Search for the cell housing the specified text and yield its [x, y] center coordinate. 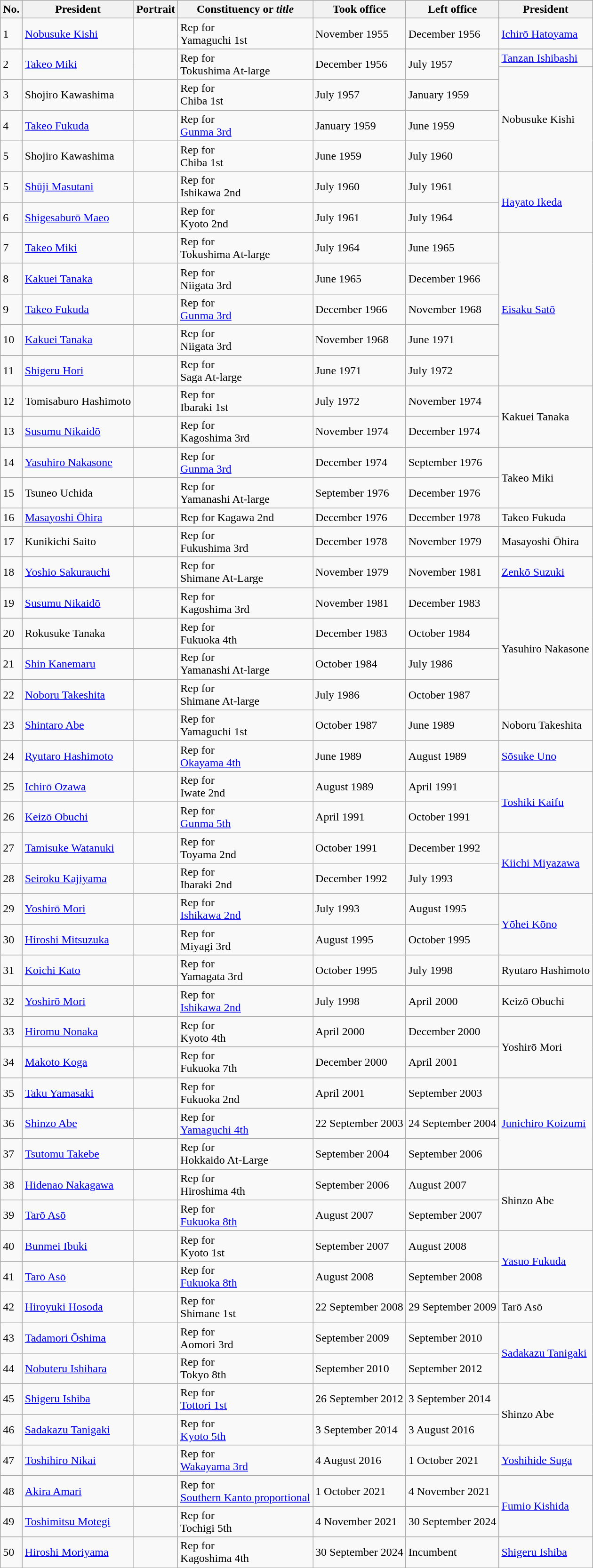
Shin Kanemaru [78, 664]
12 [11, 401]
Sōsuke Uno [546, 756]
Tamisuke Watanuki [78, 847]
November 1955 [360, 34]
Toshihiro Nikai [78, 1460]
Eisaku Satō [546, 309]
Kiichi Miyazawa [546, 863]
Left office [452, 9]
Rep forFukuoka 7th [246, 1062]
27 [11, 847]
Kunikichi Saito [78, 541]
Rep forTokyo 8th [246, 1369]
16 [11, 517]
Rokusuke Tanaka [78, 634]
Rep forFukuoka 4th [246, 634]
Taku Yamasaki [78, 1093]
Fumio Kishida [546, 1506]
Rep forIbaraki 1st [246, 401]
Rep forToyama 2nd [246, 847]
Incumbent [452, 1552]
11 [11, 370]
Nobuteru Ishihara [78, 1369]
Shigeru Hori [78, 370]
18 [11, 572]
Koichi Kato [78, 971]
Took office [360, 9]
Yoshihide Suga [546, 1460]
44 [11, 1369]
21 [11, 664]
8 [11, 279]
Portrait [156, 9]
Rep forYamaguchi 4th [246, 1123]
Yoshio Sakurauchi [78, 572]
50 [11, 1552]
32 [11, 1001]
38 [11, 1184]
Junichiro Koizumi [546, 1123]
Rep forSaga At-large [246, 370]
39 [11, 1215]
Ichirō Hatoyama [546, 34]
Yasuo Fukuda [546, 1261]
49 [11, 1521]
Tsutomu Takebe [78, 1154]
Tsuneo Uchida [78, 493]
Bunmei Ibuki [78, 1246]
Hiroshi Mitsuzuka [78, 940]
Hiroyuki Hosoda [78, 1307]
40 [11, 1246]
37 [11, 1154]
29 [11, 909]
September 2008 [452, 1277]
Rep forIwate 2nd [246, 786]
Yōhei Kōno [546, 925]
24 [11, 756]
15 [11, 493]
September 2009 [360, 1338]
29 September 2009 [452, 1307]
Seiroku Kajiyama [78, 878]
Rep forKyoto 4th [246, 1032]
Rep forHiroshima 4th [246, 1184]
Rep forKyoto 5th [246, 1430]
Hayato Ikeda [546, 202]
Shigesaburō Maeo [78, 217]
1 [11, 34]
Rep forAomori 3rd [246, 1338]
26 September 2012 [360, 1399]
Rep forGunma 5th [246, 817]
Rep forShimane At-Large [246, 572]
Tadamori Ōshima [78, 1338]
10 [11, 340]
7 [11, 248]
43 [11, 1338]
Akira Amari [78, 1491]
Toshiki Kaifu [546, 802]
Rep forTochigi 5th [246, 1521]
Rep forFukushima 3rd [246, 541]
Rep forTottori 1st [246, 1399]
30 [11, 940]
26 [11, 817]
Rep forKagoshima 4th [246, 1552]
Constituency or title [246, 9]
Hiroshi Moriyama [78, 1552]
31 [11, 971]
Ichirō Ozawa [78, 786]
28 [11, 878]
No. [11, 9]
4 August 2016 [360, 1460]
19 [11, 603]
47 [11, 1460]
Makoto Koga [78, 1062]
Shintaro Abe [78, 725]
Rep forHokkaido At-Large [246, 1154]
September 2003 [452, 1093]
24 September 2004 [452, 1123]
Rep forIbaraki 2nd [246, 878]
September 2012 [452, 1369]
Rep forKyoto 2nd [246, 217]
23 [11, 725]
Hiromu Nonaka [78, 1032]
Rep for Kagawa 2nd [246, 517]
Rep forOkayama 4th [246, 756]
22 [11, 695]
48 [11, 1491]
Hidenao Nakagawa [78, 1184]
Tanzan Ishibashi [546, 58]
34 [11, 1062]
9 [11, 309]
42 [11, 1307]
3 [11, 95]
25 [11, 786]
Rep forShimane At-large [246, 695]
13 [11, 432]
3 August 2016 [452, 1430]
Shūji Masutani [78, 186]
Rep forKyoto 1st [246, 1246]
Tomisaburo Hashimoto [78, 401]
17 [11, 541]
Toshimitsu Motegi [78, 1521]
Zenkō Suzuki [546, 572]
41 [11, 1277]
Rep forMiyagi 3rd [246, 940]
4 [11, 125]
Rep forWakayama 3rd [246, 1460]
14 [11, 462]
6 [11, 217]
2 [11, 64]
36 [11, 1123]
20 [11, 634]
46 [11, 1430]
Rep forShimane 1st [246, 1307]
Rep forSouthern Kanto proportional [246, 1491]
September 2004 [360, 1154]
45 [11, 1399]
Rep forFukuoka 2nd [246, 1093]
33 [11, 1032]
35 [11, 1093]
22 September 2003 [360, 1123]
Rep forYamagata 3rd [246, 971]
22 September 2008 [360, 1307]
